Locate the cell with the specified text and output its [X, Y] center coordinate. 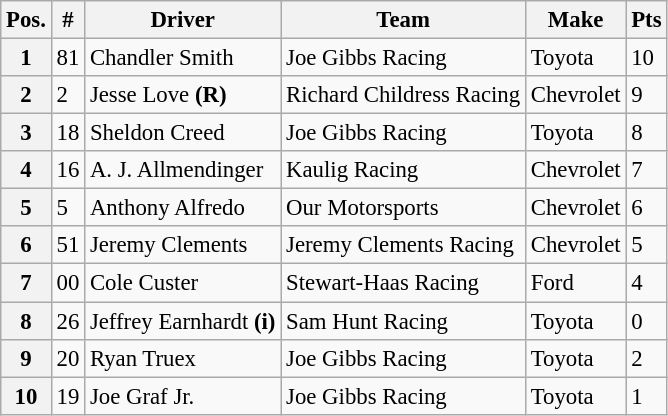
20 [68, 358]
Jeremy Clements [183, 245]
51 [68, 245]
Team [404, 20]
19 [68, 396]
Jeremy Clements Racing [404, 245]
Richard Childress Racing [404, 95]
Sheldon Creed [183, 133]
Ryan Truex [183, 358]
# [68, 20]
Kaulig Racing [404, 170]
Ford [575, 283]
Sam Hunt Racing [404, 321]
Stewart-Haas Racing [404, 283]
16 [68, 170]
Pos. [26, 20]
0 [646, 321]
Jeffrey Earnhardt (i) [183, 321]
18 [68, 133]
Pts [646, 20]
Anthony Alfredo [183, 208]
3 [26, 133]
26 [68, 321]
Chandler Smith [183, 58]
00 [68, 283]
A. J. Allmendinger [183, 170]
Our Motorsports [404, 208]
Jesse Love (R) [183, 95]
Driver [183, 20]
Make [575, 20]
81 [68, 58]
Joe Graf Jr. [183, 396]
Cole Custer [183, 283]
